Provide the [X, Y] coordinate of the cell's center where the given text is located.  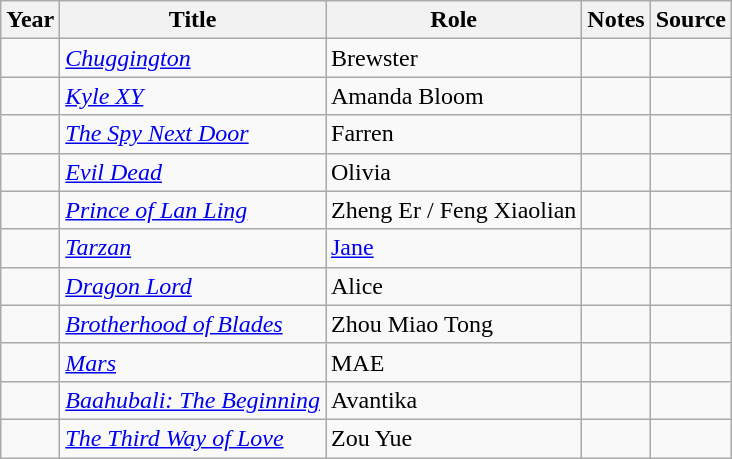
The Third Way of Love [193, 438]
The Spy Next Door [193, 134]
Avantika [454, 400]
Notes [616, 20]
Tarzan [193, 248]
Evil Dead [193, 172]
MAE [454, 362]
Zou Yue [454, 438]
Amanda Bloom [454, 96]
Prince of Lan Ling [193, 210]
Chuggington [193, 58]
Year [30, 20]
Baahubali: The Beginning [193, 400]
Alice [454, 286]
Zhou Miao Tong [454, 324]
Zheng Er / Feng Xiaolian [454, 210]
Brotherhood of Blades [193, 324]
Mars [193, 362]
Title [193, 20]
Brewster [454, 58]
Source [690, 20]
Role [454, 20]
Dragon Lord [193, 286]
Jane [454, 248]
Kyle XY [193, 96]
Farren [454, 134]
Olivia [454, 172]
